For the text-containing cell, return its midpoint in (x, y) coordinate format. 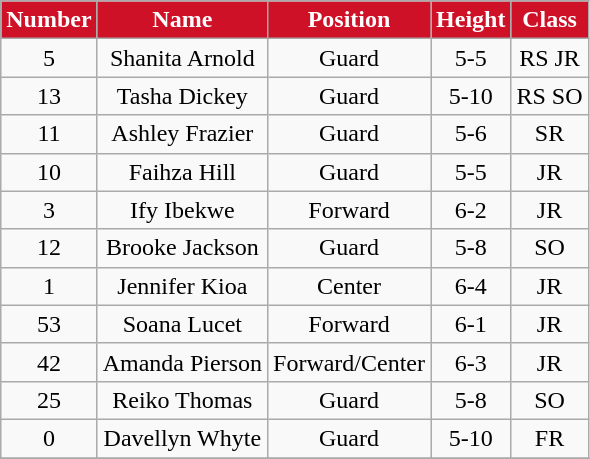
11 (49, 134)
6-2 (471, 210)
25 (49, 400)
Soana Lucet (182, 324)
Davellyn Whyte (182, 438)
42 (49, 362)
6-1 (471, 324)
6-4 (471, 286)
Shanita Arnold (182, 58)
Brooke Jackson (182, 248)
53 (49, 324)
FR (550, 438)
Forward/Center (350, 362)
10 (49, 172)
1 (49, 286)
12 (49, 248)
5-6 (471, 134)
Jennifer Kioa (182, 286)
Height (471, 20)
Tasha Dickey (182, 96)
Amanda Pierson (182, 362)
Name (182, 20)
6-3 (471, 362)
0 (49, 438)
Number (49, 20)
RS JR (550, 58)
5 (49, 58)
Ashley Frazier (182, 134)
Faihza Hill (182, 172)
Ify Ibekwe (182, 210)
13 (49, 96)
SR (550, 134)
RS SO (550, 96)
3 (49, 210)
Position (350, 20)
Center (350, 286)
Reiko Thomas (182, 400)
Class (550, 20)
